Determine the (x, y) coordinate at the center of the cell enclosing the given text.  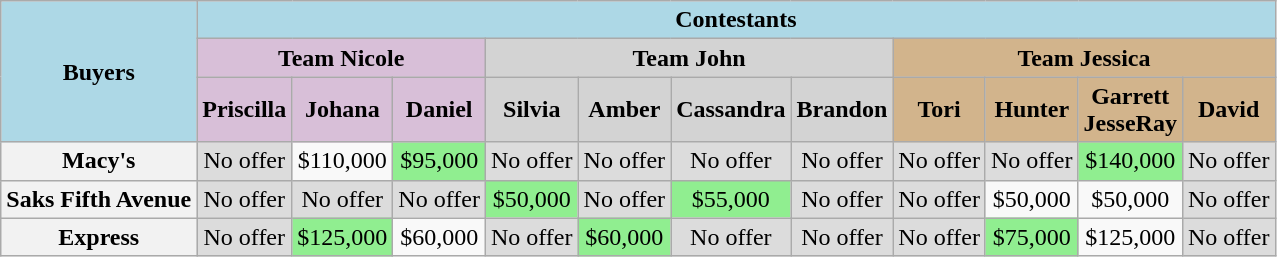
Amber (624, 110)
Silvia (532, 110)
$75,000 (1032, 237)
Tori (940, 110)
Express (99, 237)
$140,000 (1130, 161)
GarrettJesseRay (1130, 110)
Brandon (842, 110)
Team John (688, 58)
Buyers (99, 72)
$55,000 (731, 199)
Johana (342, 110)
$95,000 (440, 161)
Team Nicole (342, 58)
Hunter (1032, 110)
Team Jessica (1084, 58)
Priscilla (244, 110)
Daniel (440, 110)
Contestants (736, 20)
Macy's (99, 161)
David (1228, 110)
Cassandra (731, 110)
Saks Fifth Avenue (99, 199)
$110,000 (342, 161)
